Detect which cell encompasses the target text, then output its [x, y] center coordinate. 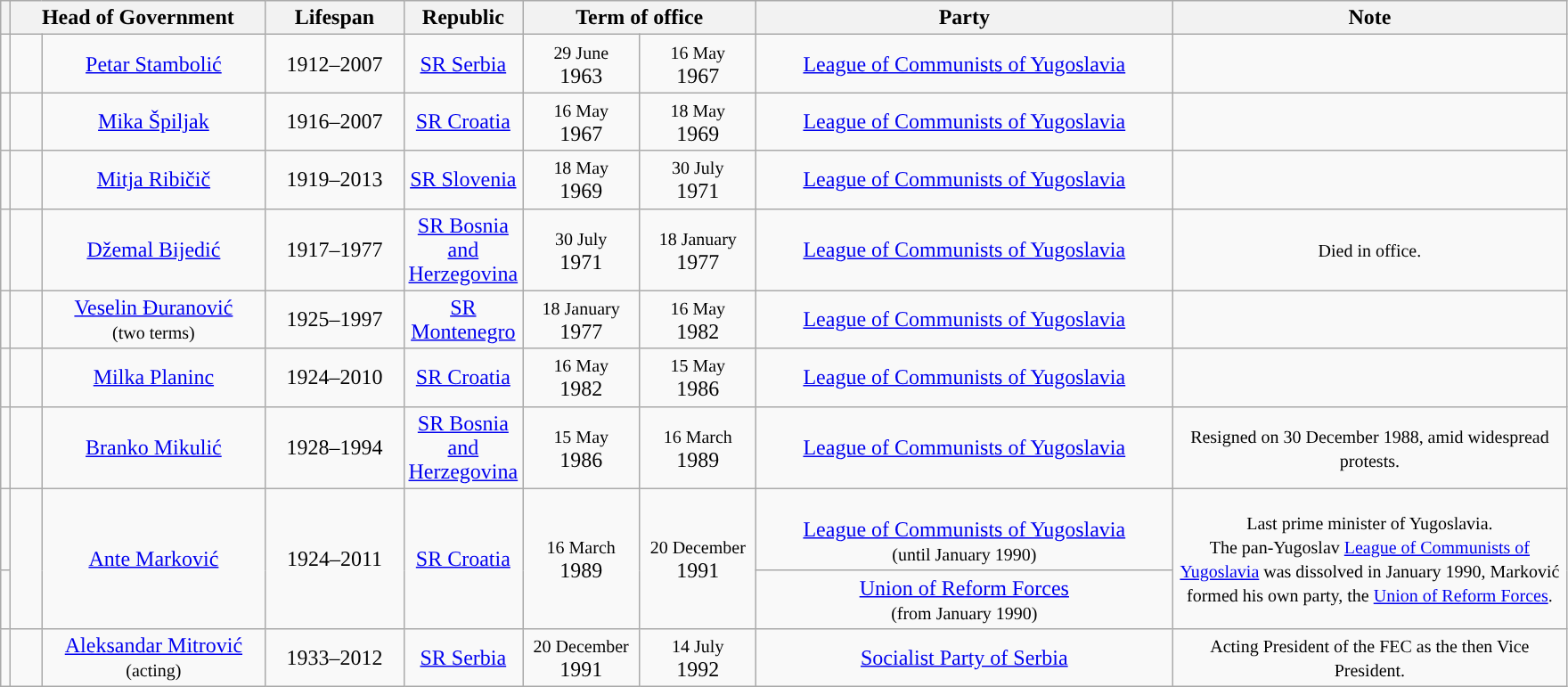
Head of Government [138, 18]
Milka Planinc [153, 378]
Union of Reform Forces(from January 1990) [964, 599]
Term of office [640, 18]
Socialist Party of Serbia [964, 658]
Mika Špiljak [153, 121]
1912–2007 [335, 64]
1917–1977 [335, 249]
Mitja Ribičič [153, 180]
Branko Mikulić [153, 447]
Veselin Đuranović(two terms) [153, 319]
1919–2013 [335, 180]
Petar Stambolić [153, 64]
Died in office. [1370, 249]
Party [964, 18]
Republic [463, 18]
Note [1370, 18]
1916–2007 [335, 121]
Lifespan [335, 18]
Džemal Bijedić [153, 249]
1933–2012 [335, 658]
Resigned on 30 December 1988, amid widespread protests. [1370, 447]
1924–2011 [335, 558]
1924–2010 [335, 378]
Acting President of the FEC as the then Vice President. [1370, 658]
1925–1997 [335, 319]
Aleksandar Mitrović(acting) [153, 658]
29 June1963 [581, 64]
SR Slovenia [463, 180]
1928–1994 [335, 447]
Ante Marković [153, 558]
SR Montenegro [463, 319]
14 July1992 [698, 658]
League of Communists of Yugoslavia(until January 1990) [964, 529]
